Capture the cell that displays the provided text and extract its (X, Y) central coordinate. 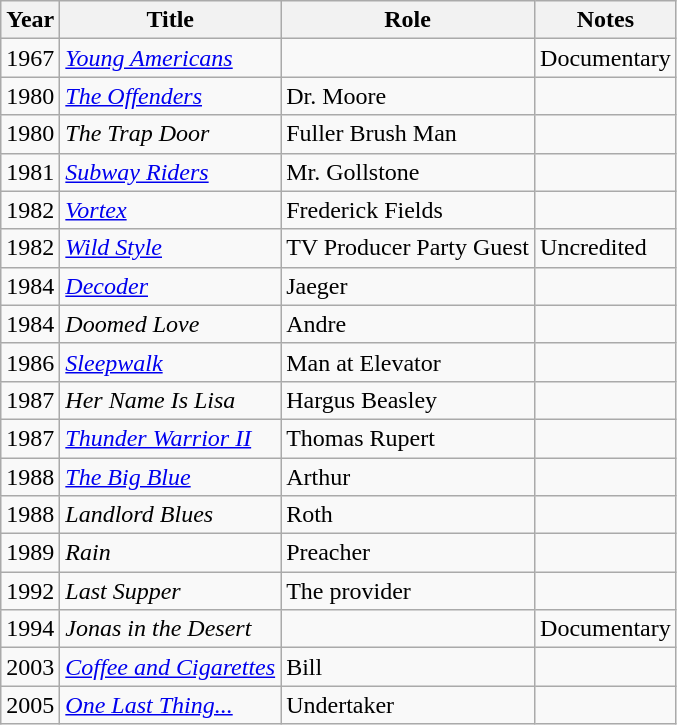
1986 (30, 362)
Man at Elevator (408, 362)
Roth (408, 515)
Mr. Gollstone (408, 172)
Doomed Love (170, 324)
Her Name Is Lisa (170, 400)
Last Supper (170, 591)
1967 (30, 58)
Jonas in the Desert (170, 629)
TV Producer Party Guest (408, 248)
The provider (408, 591)
Coffee and Cigarettes (170, 667)
Year (30, 20)
Sleepwalk (170, 362)
1989 (30, 553)
2005 (30, 705)
Preacher (408, 553)
Wild Style (170, 248)
Landlord Blues (170, 515)
1992 (30, 591)
Thomas Rupert (408, 438)
Hargus Beasley (408, 400)
Frederick Fields (408, 210)
Jaeger (408, 286)
Rain (170, 553)
Vortex (170, 210)
Uncredited (606, 248)
Arthur (408, 477)
One Last Thing... (170, 705)
Bill (408, 667)
The Offenders (170, 96)
Role (408, 20)
1981 (30, 172)
Undertaker (408, 705)
The Trap Door (170, 134)
Young Americans (170, 58)
Notes (606, 20)
The Big Blue (170, 477)
Andre (408, 324)
1994 (30, 629)
Decoder (170, 286)
Thunder Warrior II (170, 438)
Subway Riders (170, 172)
2003 (30, 667)
Dr. Moore (408, 96)
Title (170, 20)
Fuller Brush Man (408, 134)
